Extract the (X, Y) coordinate from the center of the cell holding the provided text.  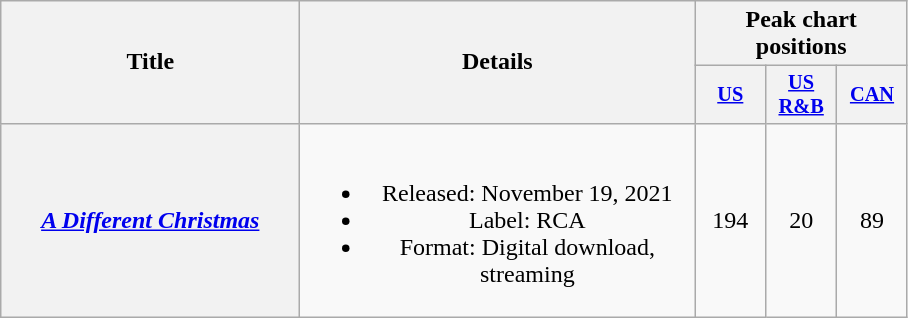
Details (498, 62)
Peak chart positions (802, 34)
Released: November 19, 2021Label: RCAFormat: Digital download, streaming (498, 220)
US (730, 95)
194 (730, 220)
USR&B (802, 95)
20 (802, 220)
A Different Christmas (150, 220)
CAN (872, 95)
Title (150, 62)
89 (872, 220)
